Capture the cell that displays the provided text and extract its [x, y] central coordinate. 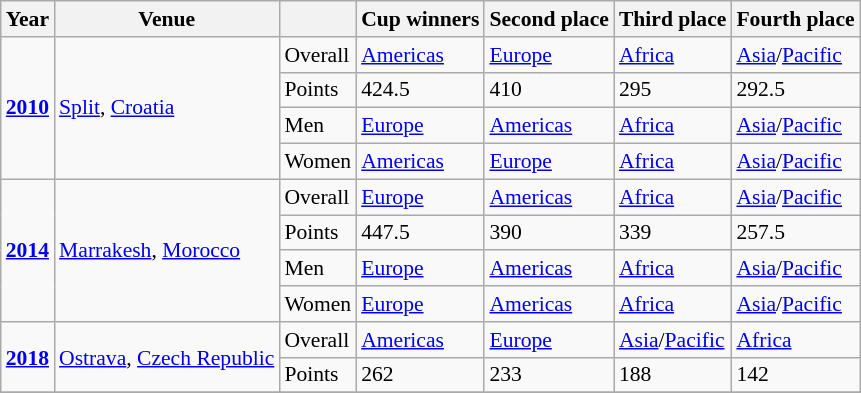
2010 [28, 108]
410 [548, 90]
295 [672, 90]
390 [548, 233]
Marrakesh, Morocco [166, 250]
447.5 [420, 233]
Year [28, 19]
Split, Croatia [166, 108]
Second place [548, 19]
Cup winners [420, 19]
339 [672, 233]
233 [548, 375]
292.5 [795, 90]
Ostrava, Czech Republic [166, 358]
257.5 [795, 233]
142 [795, 375]
188 [672, 375]
Fourth place [795, 19]
2014 [28, 250]
Third place [672, 19]
424.5 [420, 90]
Venue [166, 19]
262 [420, 375]
2018 [28, 358]
